Return [x, y] of the center of cell containing provided text 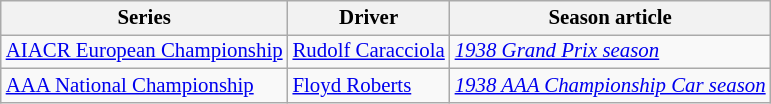
1938 Grand Prix season [610, 51]
Series [144, 18]
1938 AAA Championship Car season [610, 85]
Rudolf Caracciola [369, 51]
Floyd Roberts [369, 85]
Season article [610, 18]
AIACR European Championship [144, 51]
Driver [369, 18]
AAA National Championship [144, 85]
